Output the (x, y) coordinate of the center of the cell containing the given text.  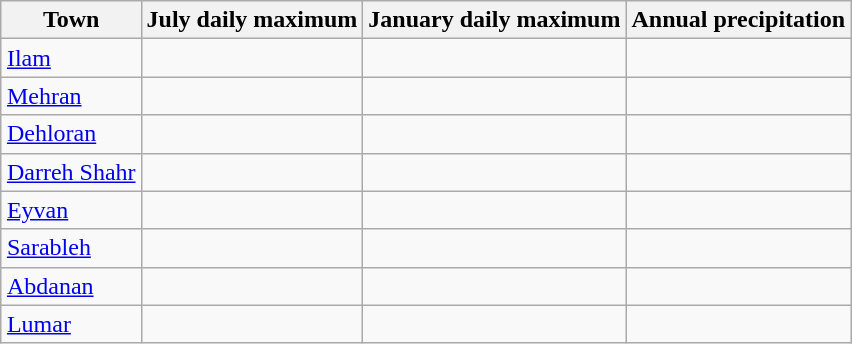
Lumar (71, 324)
Mehran (71, 96)
July daily maximum (252, 20)
January daily maximum (494, 20)
Sarableh (71, 248)
Eyvan (71, 210)
Ilam (71, 58)
Annual precipitation (738, 20)
Abdanan (71, 286)
Dehloran (71, 134)
Town (71, 20)
Darreh Shahr (71, 172)
